Extract the [x, y] coordinate from the center of the cell holding the provided text.  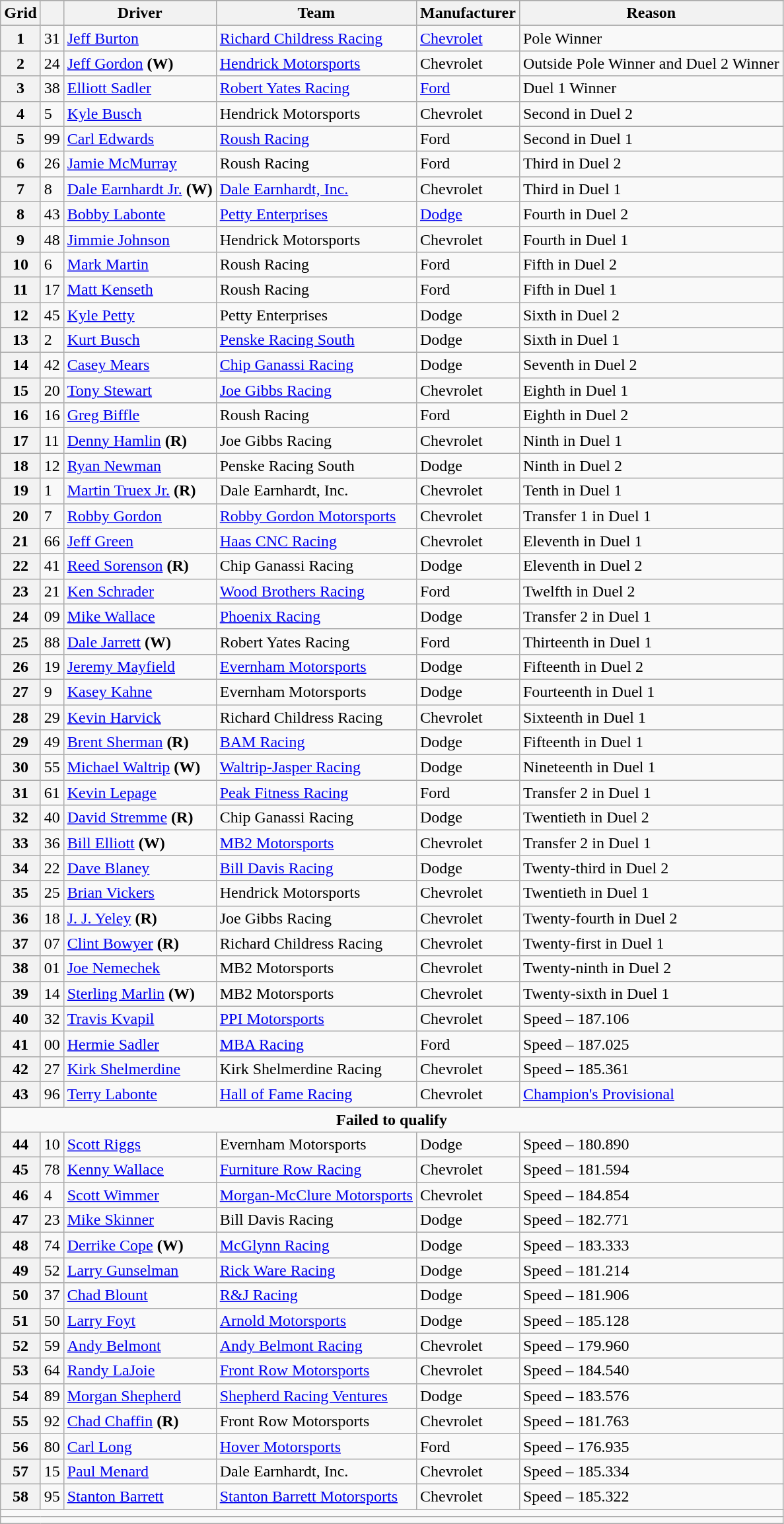
Brent Sherman (R) [140, 743]
PPI Motorsports [316, 1019]
47 [20, 1220]
Speed – 183.576 [651, 1396]
McGlynn Racing [316, 1245]
Pole Winner [651, 38]
Speed – 176.935 [651, 1446]
Travis Kvapil [140, 1019]
Fourth in Duel 1 [651, 239]
Andy Belmont Racing [316, 1346]
Twenty-fourth in Duel 2 [651, 918]
07 [52, 943]
David Stremme (R) [140, 818]
Ninth in Duel 1 [651, 441]
Tony Stewart [140, 390]
Kyle Petty [140, 315]
Terry Labonte [140, 1094]
Mark Martin [140, 264]
Duel 1 Winner [651, 89]
Twentieth in Duel 1 [651, 893]
Clint Bowyer (R) [140, 943]
Robby Gordon Motorsports [316, 516]
Twentieth in Duel 2 [651, 818]
Transfer 1 in Duel 1 [651, 516]
Dale Earnhardt Jr. (W) [140, 189]
Jeremy Mayfield [140, 667]
00 [52, 1044]
Team [316, 13]
Speed – 183.333 [651, 1245]
Ninth in Duel 2 [651, 466]
Kirk Shelmerdine [140, 1069]
53 [20, 1371]
Morgan-McClure Motorsports [316, 1195]
13 [20, 340]
99 [52, 139]
Dave Blaney [140, 868]
58 [20, 1496]
Eleventh in Duel 1 [651, 541]
59 [52, 1346]
64 [52, 1371]
Hall of Fame Racing [316, 1094]
66 [52, 541]
Second in Duel 2 [651, 114]
Joe Nemechek [140, 968]
Denny Hamlin (R) [140, 441]
Ken Schrader [140, 591]
BAM Racing [316, 743]
Twenty-third in Duel 2 [651, 868]
Speed – 181.763 [651, 1421]
Carl Edwards [140, 139]
Casey Mears [140, 365]
Andy Belmont [140, 1346]
Randy LaJoie [140, 1371]
61 [52, 793]
Kyle Busch [140, 114]
Driver [140, 13]
Eighth in Duel 2 [651, 416]
Stanton Barrett [140, 1496]
Larry Gunselman [140, 1270]
Grid [20, 13]
Haas CNC Racing [316, 541]
Tenth in Duel 1 [651, 491]
Martin Truex Jr. (R) [140, 491]
Twenty-first in Duel 1 [651, 943]
Brian Vickers [140, 893]
Jimmie Johnson [140, 239]
Sterling Marlin (W) [140, 994]
Jeff Green [140, 541]
Outside Pole Winner and Duel 2 Winner [651, 63]
44 [20, 1145]
MBA Racing [316, 1044]
Twelfth in Duel 2 [651, 591]
Speed – 185.128 [651, 1321]
Seventh in Duel 2 [651, 365]
Twenty-ninth in Duel 2 [651, 968]
Speed – 181.906 [651, 1295]
Sixth in Duel 1 [651, 340]
Matt Kenseth [140, 289]
Eleventh in Duel 2 [651, 566]
Furniture Row Racing [316, 1170]
Eighth in Duel 1 [651, 390]
Waltrip-Jasper Racing [316, 768]
Hermie Sadler [140, 1044]
Speed – 182.771 [651, 1220]
Twenty-sixth in Duel 1 [651, 994]
95 [52, 1496]
Scott Riggs [140, 1145]
Ryan Newman [140, 466]
Sixth in Duel 2 [651, 315]
Speed – 184.854 [651, 1195]
Kevin Lepage [140, 793]
Thirteenth in Duel 1 [651, 641]
Kevin Harvick [140, 717]
Kenny Wallace [140, 1170]
34 [20, 868]
51 [20, 1321]
Elliott Sadler [140, 89]
Second in Duel 1 [651, 139]
Fifteenth in Duel 1 [651, 743]
01 [52, 968]
28 [20, 717]
46 [20, 1195]
Speed – 187.025 [651, 1044]
Third in Duel 2 [651, 164]
Scott Wimmer [140, 1195]
Wood Brothers Racing [316, 591]
Robby Gordon [140, 516]
Speed – 187.106 [651, 1019]
Hover Motorsports [316, 1446]
Bobby Labonte [140, 214]
Manufacturer [468, 13]
Jeff Burton [140, 38]
J. J. Yeley (R) [140, 918]
Reason [651, 13]
35 [20, 893]
Mike Skinner [140, 1220]
Speed – 185.322 [651, 1496]
Fifth in Duel 2 [651, 264]
92 [52, 1421]
Paul Menard [140, 1471]
Bill Elliott (W) [140, 843]
Kirk Shelmerdine Racing [316, 1069]
Fifth in Duel 1 [651, 289]
Reed Sorenson (R) [140, 566]
Speed – 185.361 [651, 1069]
88 [52, 641]
Stanton Barrett Motorsports [316, 1496]
Speed – 184.540 [651, 1371]
Derrike Cope (W) [140, 1245]
Phoenix Racing [316, 616]
Speed – 179.960 [651, 1346]
Carl Long [140, 1446]
89 [52, 1396]
39 [20, 994]
Third in Duel 1 [651, 189]
Nineteenth in Duel 1 [651, 768]
57 [20, 1471]
R&J Racing [316, 1295]
Kurt Busch [140, 340]
Speed – 181.594 [651, 1170]
56 [20, 1446]
Fourteenth in Duel 1 [651, 692]
Michael Waltrip (W) [140, 768]
Peak Fitness Racing [316, 793]
Champion's Provisional [651, 1094]
30 [20, 768]
Chad Blount [140, 1295]
Sixteenth in Duel 1 [651, 717]
Morgan Shepherd [140, 1396]
96 [52, 1094]
74 [52, 1245]
Rick Ware Racing [316, 1270]
78 [52, 1170]
Speed – 185.334 [651, 1471]
Failed to qualify [392, 1120]
Fifteenth in Duel 2 [651, 667]
Chad Chaffin (R) [140, 1421]
Arnold Motorsports [316, 1321]
Jamie McMurray [140, 164]
54 [20, 1396]
09 [52, 616]
Speed – 180.890 [651, 1145]
Kasey Kahne [140, 692]
Greg Biffle [140, 416]
80 [52, 1446]
3 [20, 89]
Jeff Gordon (W) [140, 63]
Speed – 181.214 [651, 1270]
Dale Jarrett (W) [140, 641]
Shepherd Racing Ventures [316, 1396]
Larry Foyt [140, 1321]
Mike Wallace [140, 616]
Fourth in Duel 2 [651, 214]
33 [20, 843]
